Provide the [x, y] coordinate of the cell's center where the given text is located.  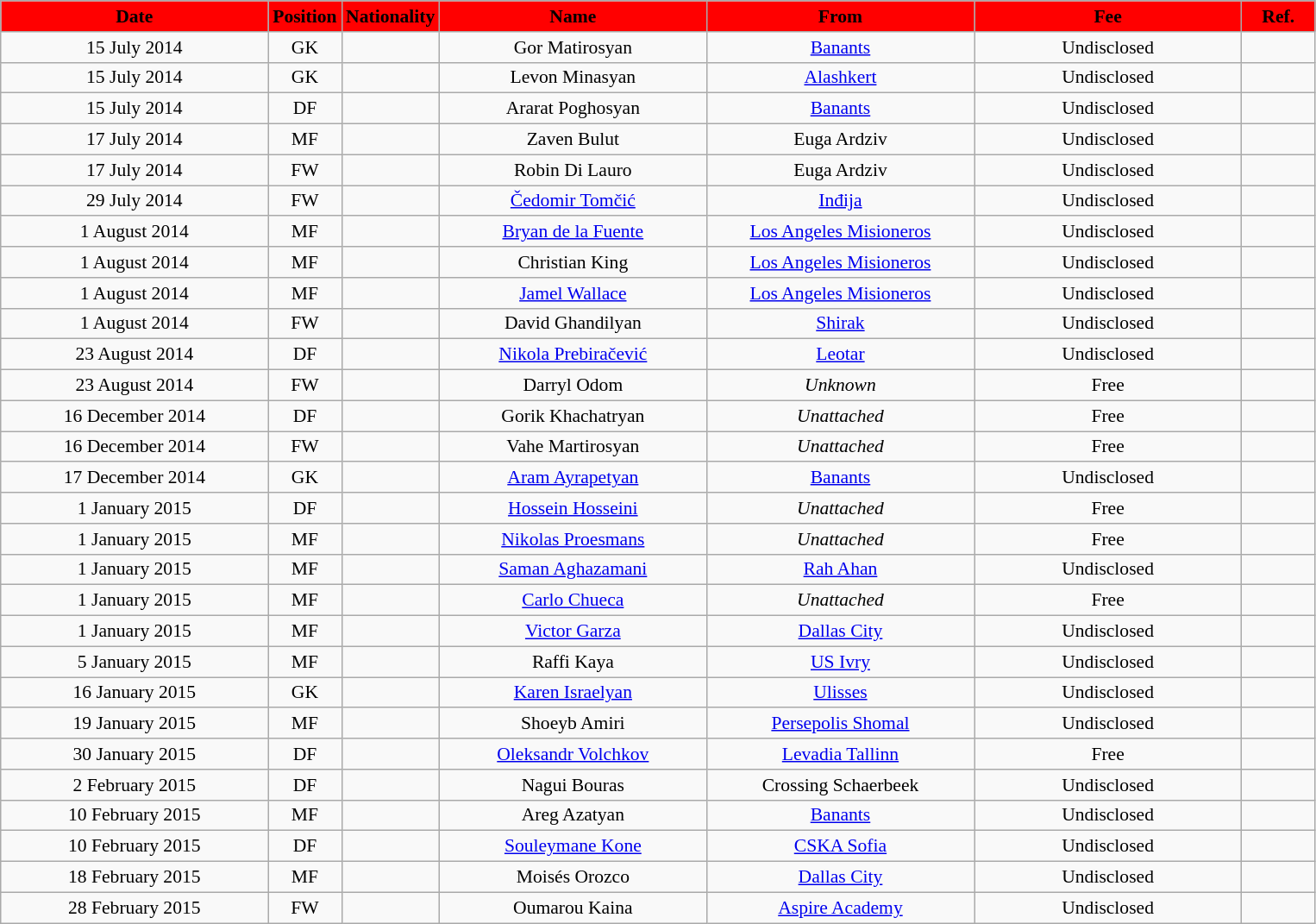
Alashkert [840, 78]
Nationality [390, 16]
CSKA Sofia [840, 846]
From [840, 16]
Hossein Hosseini [573, 508]
Karen Israelyan [573, 693]
Gor Matirosyan [573, 47]
Inđija [840, 201]
Name [573, 16]
Carlo Chueca [573, 600]
Unknown [840, 386]
Shoeyb Amiri [573, 724]
Nikola Prebiračević [573, 355]
US Ivry [840, 662]
Ararat Poghosyan [573, 109]
5 January 2015 [135, 662]
Crossing Schaerbeek [840, 785]
Jamel Wallace [573, 293]
Souleymane Kone [573, 846]
Ulisses [840, 693]
2 February 2015 [135, 785]
Darryl Odom [573, 386]
Aram Ayrapetyan [573, 478]
Saman Aghazamani [573, 569]
17 December 2014 [135, 478]
Čedomir Tomčić [573, 201]
29 July 2014 [135, 201]
30 January 2015 [135, 754]
Position [305, 16]
Bryan de la Fuente [573, 232]
Moisés Orozco [573, 877]
David Ghandilyan [573, 324]
Gorik Khachatryan [573, 416]
Aspire Academy [840, 908]
Date [135, 16]
Areg Azatyan [573, 815]
19 January 2015 [135, 724]
Victor Garza [573, 632]
Oumarou Kaina [573, 908]
16 January 2015 [135, 693]
Vahe Martirosyan [573, 447]
Levadia Tallinn [840, 754]
Zaven Bulut [573, 140]
18 February 2015 [135, 877]
Persepolis Shomal [840, 724]
28 February 2015 [135, 908]
Leotar [840, 355]
Levon Minasyan [573, 78]
Nikolas Proesmans [573, 539]
Ref. [1278, 16]
Fee [1108, 16]
Shirak [840, 324]
Nagui Bouras [573, 785]
Robin Di Lauro [573, 170]
Rah Ahan [840, 569]
Oleksandr Volchkov [573, 754]
Raffi Kaya [573, 662]
Christian King [573, 262]
